For the text-containing cell, return its midpoint in [X, Y] coordinate format. 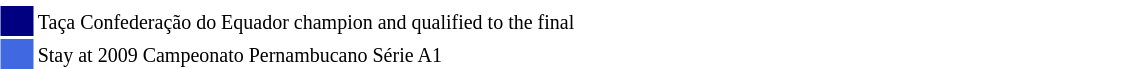
Taça Confederação do Equador champion and qualified to the final [584, 21]
Stay at 2009 Campeonato Pernambucano Série A1 [584, 54]
